Return the [X, Y] coordinate for the center point of the cell that contains the specified text.  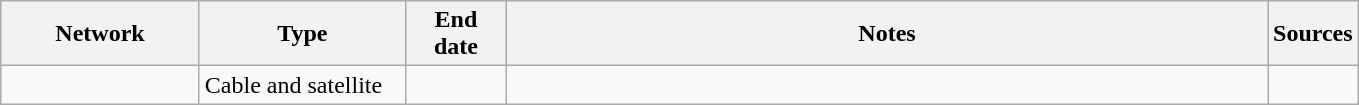
Notes [886, 34]
Network [100, 34]
Cable and satellite [302, 85]
Sources [1314, 34]
Type [302, 34]
End date [456, 34]
